Pinpoint the cell where the given text exists, returning its (X, Y) midpoint coordinate. 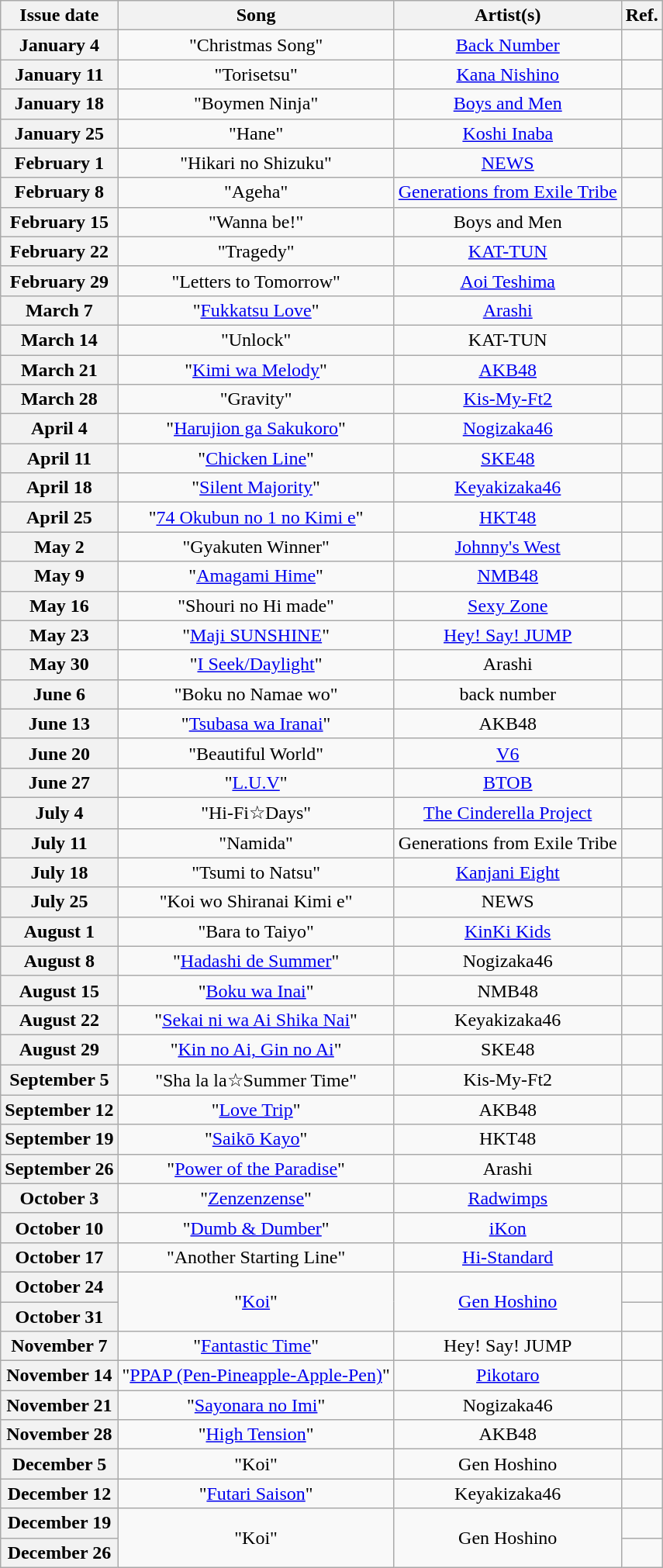
"Fukkatsu Love" (256, 310)
September 12 (59, 1110)
"Power of the Paradise" (256, 1169)
January 11 (59, 74)
"Koi wo Shiranai Kimi e" (256, 902)
"Amagami Hime" (256, 576)
Artist(s) (507, 16)
"Another Starting Line" (256, 1257)
"L.U.V" (256, 782)
KinKi Kids (507, 931)
May 16 (59, 606)
March 7 (59, 310)
"Hadashi de Summer" (256, 961)
BTOB (507, 782)
August 29 (59, 1049)
"High Tension" (256, 1435)
Back Number (507, 45)
July 11 (59, 843)
February 8 (59, 192)
"Tsumi to Natsu" (256, 872)
February 15 (59, 222)
December 26 (59, 1552)
"Chicken Line" (256, 458)
June 6 (59, 694)
February 22 (59, 251)
"Torisetsu" (256, 74)
September 26 (59, 1169)
"Boymen Ninja" (256, 104)
Ref. (642, 16)
August 1 (59, 931)
"Saikō Kayo" (256, 1139)
July 4 (59, 813)
"Fantastic Time" (256, 1346)
June 13 (59, 724)
"Harujion ga Sakukoro" (256, 429)
October 17 (59, 1257)
V6 (507, 753)
"Beautiful World" (256, 753)
"Boku no Namae wo" (256, 694)
"I Seek/Daylight" (256, 665)
"Ageha" (256, 192)
May 9 (59, 576)
Kana Nishino (507, 74)
iKon (507, 1228)
August 8 (59, 961)
November 7 (59, 1346)
April 18 (59, 488)
"Namida" (256, 843)
"Hane" (256, 133)
"Sha la la☆Summer Time" (256, 1079)
March 28 (59, 399)
"PPAP (Pen-Pineapple-Apple-Pen)" (256, 1376)
"Boku wa Inai" (256, 990)
"Dumb & Dumber" (256, 1228)
June 27 (59, 782)
"Kin no Ai, Gin no Ai" (256, 1049)
January 25 (59, 133)
"Hi-Fi☆Days" (256, 813)
December 19 (59, 1523)
November 28 (59, 1435)
March 21 (59, 370)
October 10 (59, 1228)
August 15 (59, 990)
April 25 (59, 517)
Koshi Inaba (507, 133)
October 31 (59, 1316)
Issue date (59, 16)
"Gyakuten Winner" (256, 547)
December 5 (59, 1464)
January 4 (59, 45)
November 14 (59, 1376)
May 23 (59, 635)
Hi-Standard (507, 1257)
Sexy Zone (507, 606)
May 30 (59, 665)
February 1 (59, 163)
"Sayonara no Imi" (256, 1405)
"Letters to Tomorrow" (256, 281)
"Wanna be!" (256, 222)
"Bara to Taiyo" (256, 931)
February 29 (59, 281)
"Love Trip" (256, 1110)
Pikotaro (507, 1376)
October 24 (59, 1287)
"Hikari no Shizuku" (256, 163)
November 21 (59, 1405)
"Futari Saison" (256, 1494)
September 19 (59, 1139)
"Shouri no Hi made" (256, 606)
September 5 (59, 1079)
"Zenzenzense" (256, 1198)
"Tsubasa wa Iranai" (256, 724)
Kanjani Eight (507, 872)
"Tragedy" (256, 251)
"74 Okubun no 1 no Kimi e" (256, 517)
January 18 (59, 104)
March 14 (59, 340)
December 12 (59, 1494)
Aoi Teshima (507, 281)
"Maji SUNSHINE" (256, 635)
"Gravity" (256, 399)
May 2 (59, 547)
"Silent Majority" (256, 488)
back number (507, 694)
Song (256, 16)
April 4 (59, 429)
April 11 (59, 458)
The Cinderella Project (507, 813)
August 22 (59, 1020)
"Sekai ni wa Ai Shika Nai" (256, 1020)
Johnny's West (507, 547)
October 3 (59, 1198)
July 18 (59, 872)
"Kimi wa Melody" (256, 370)
June 20 (59, 753)
"Unlock" (256, 340)
July 25 (59, 902)
Radwimps (507, 1198)
"Christmas Song" (256, 45)
